Return the [x, y] coordinate for the center point of the cell that contains the specified text.  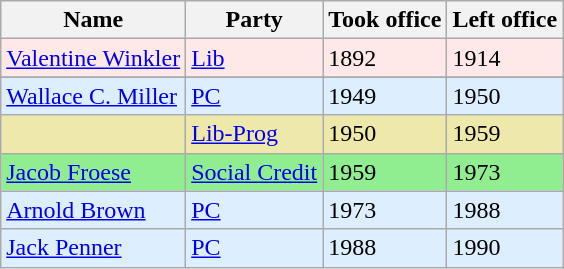
Left office [505, 20]
1914 [505, 58]
1990 [505, 248]
Party [254, 20]
Lib [254, 58]
Wallace C. Miller [94, 96]
1892 [385, 58]
Valentine Winkler [94, 58]
Jack Penner [94, 248]
Social Credit [254, 172]
Name [94, 20]
1949 [385, 96]
Jacob Froese [94, 172]
Arnold Brown [94, 210]
Lib-Prog [254, 134]
Took office [385, 20]
